Locate the cell with the specified text and output its (x, y) center coordinate. 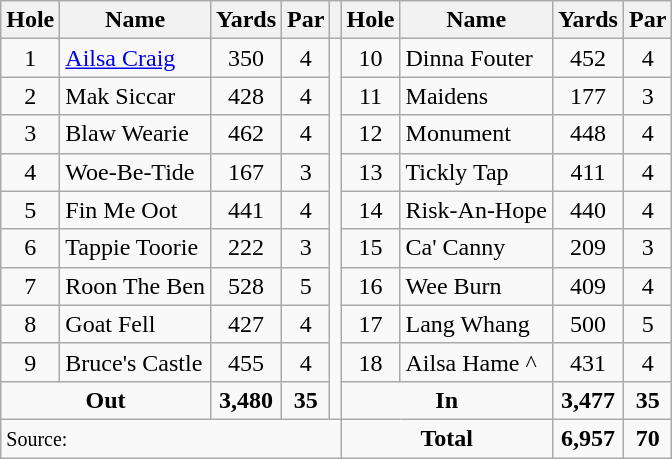
Maidens (476, 96)
Goat Fell (136, 324)
455 (246, 362)
3,477 (588, 400)
6 (30, 248)
Tickly Tap (476, 172)
428 (246, 96)
Mak Siccar (136, 96)
Ailsa Craig (136, 58)
409 (588, 286)
Woe-Be-Tide (136, 172)
177 (588, 96)
70 (647, 438)
2 (30, 96)
500 (588, 324)
431 (588, 362)
13 (370, 172)
441 (246, 210)
9 (30, 362)
8 (30, 324)
Wee Burn (476, 286)
Monument (476, 134)
440 (588, 210)
7 (30, 286)
Risk-An-Hope (476, 210)
528 (246, 286)
15 (370, 248)
Bruce's Castle (136, 362)
Tappie Toorie (136, 248)
448 (588, 134)
3,480 (246, 400)
452 (588, 58)
Blaw Wearie (136, 134)
350 (246, 58)
Dinna Fouter (476, 58)
10 (370, 58)
11 (370, 96)
1 (30, 58)
462 (246, 134)
12 (370, 134)
14 (370, 210)
18 (370, 362)
411 (588, 172)
Out (106, 400)
Total (446, 438)
Source: (171, 438)
427 (246, 324)
17 (370, 324)
Ailsa Hame ^ (476, 362)
167 (246, 172)
16 (370, 286)
6,957 (588, 438)
Ca' Canny (476, 248)
In (446, 400)
Lang Whang (476, 324)
Roon The Ben (136, 286)
Fin Me Oot (136, 210)
209 (588, 248)
222 (246, 248)
